Locate the cell with the specified text and output its (X, Y) center coordinate. 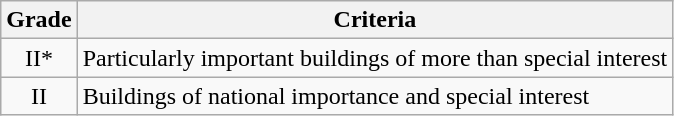
Criteria (375, 20)
II (39, 96)
Buildings of national importance and special interest (375, 96)
Particularly important buildings of more than special interest (375, 58)
Grade (39, 20)
II* (39, 58)
